From the cell containing the given text, extract its center point as [x, y] coordinate. 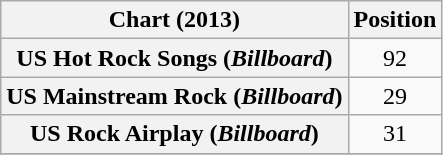
US Rock Airplay (Billboard) [174, 134]
92 [395, 58]
Chart (2013) [174, 20]
Position [395, 20]
US Hot Rock Songs (Billboard) [174, 58]
29 [395, 96]
US Mainstream Rock (Billboard) [174, 96]
31 [395, 134]
